Find where the given text appears and provide that cell's center as (x, y) coordinate. 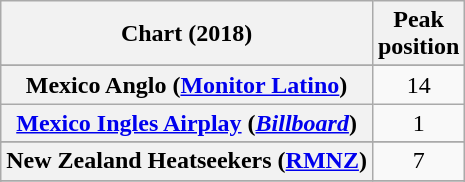
Mexico Anglo (Monitor Latino) (187, 85)
1 (418, 123)
7 (418, 161)
New Zealand Heatseekers (RMNZ) (187, 161)
Peak position (418, 34)
Chart (2018) (187, 34)
Mexico Ingles Airplay (Billboard) (187, 123)
14 (418, 85)
